Locate the cell with the specified text and output its [X, Y] center coordinate. 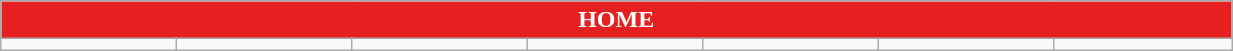
HOME [616, 20]
